Identify which cell holds the provided text, then report its (x, y) central coordinate. 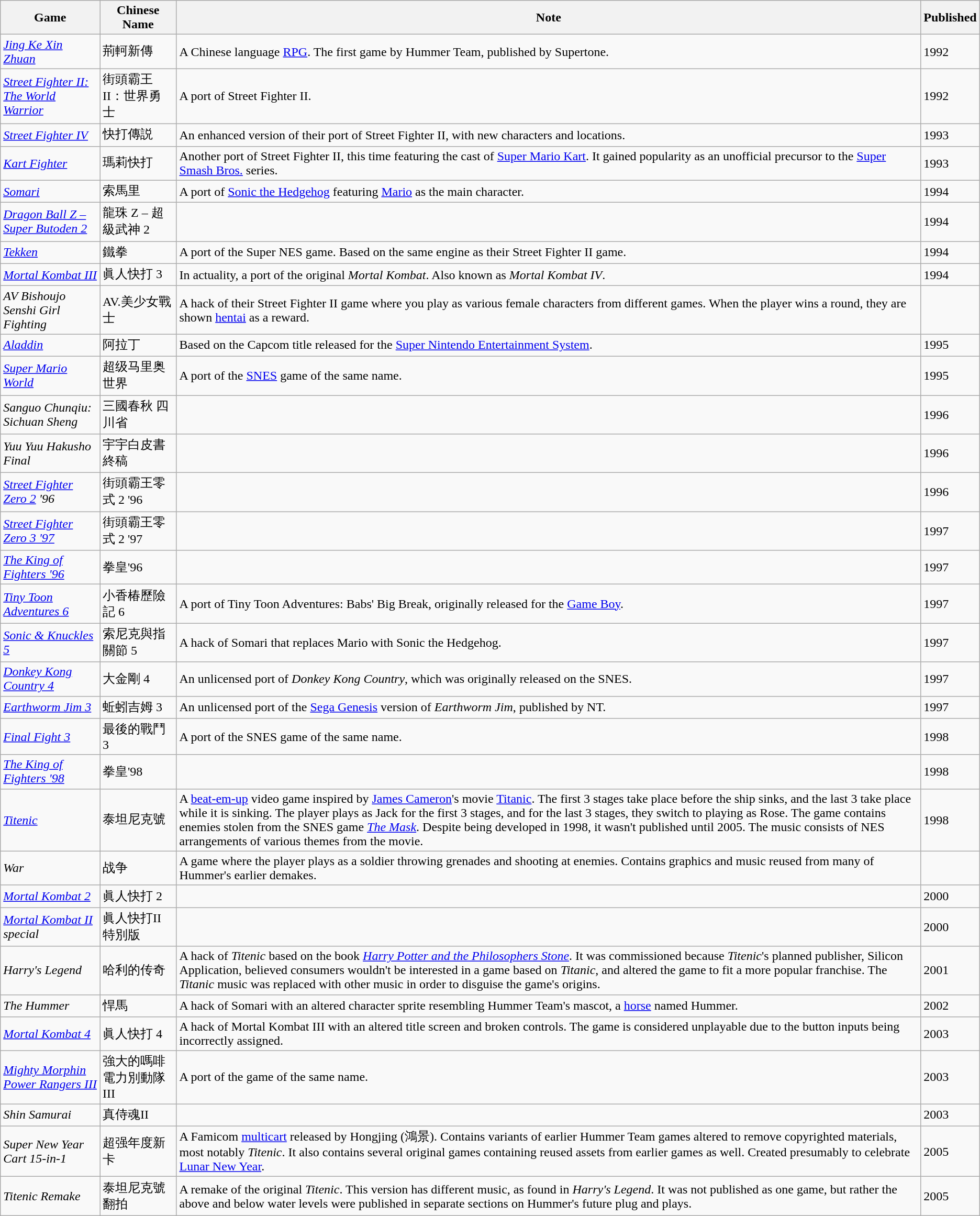
A port of Sonic the Hedgehog featuring Mario as the main character. (549, 192)
2002 (950, 1005)
War (50, 868)
A port of the Super NES game. Based on the same engine as their Street Fighter II game. (549, 252)
Yuu Yuu Hakusho Final (50, 454)
Dragon Ball Z – Super Butoden 2 (50, 222)
拳皇'98 (138, 772)
A port of Tiny Toon Adventures: Babs' Big Break, originally released for the Game Boy. (549, 604)
Chinese Name (138, 18)
A hack of Somari with an altered character sprite resembling Hummer Team's mascot, a horse named Hummer. (549, 1005)
Published (950, 18)
鐵拳 (138, 252)
泰坦尼克號翻拍 (138, 1196)
宇宇白皮書終稿 (138, 454)
超强年度新卡 (138, 1151)
街頭霸王零式 2 '96 (138, 492)
Mortal Kombat III (50, 274)
Harry's Legend (50, 970)
Super New Year Cart 15-in-1 (50, 1151)
AV Bishoujo Senshi Girl Fighting (50, 310)
Mortal Kombat 4 (50, 1034)
Earthworm Jim 3 (50, 707)
強大的嗎啡電力別動隊 III (138, 1078)
An unlicensed port of the Sega Genesis version of Earthworm Jim, published by NT. (549, 707)
街頭霸王 II：世界勇士 (138, 96)
快打傳説 (138, 135)
A Chinese language RPG. The first game by Hummer Team, published by Supertone. (549, 51)
Shin Samurai (50, 1115)
瑪莉快打 (138, 163)
Mortal Kombat 2 (50, 897)
Note (549, 18)
Tiny Toon Adventures 6 (50, 604)
眞人快打II 特別版 (138, 927)
Street Fighter Zero 3 '97 (50, 531)
街頭霸王零式 2 '97 (138, 531)
眞人快打 4 (138, 1034)
Based on the Capcom title released for the Super Nintendo Entertainment System. (549, 346)
Kart Fighter (50, 163)
Somari (50, 192)
In actuality, a port of the original Mortal Kombat. Also known as Mortal Kombat IV. (549, 274)
Street Fighter IV (50, 135)
索尼克與指關節 5 (138, 643)
眞人快打 3 (138, 274)
眞人快打 2 (138, 897)
The King of Fighters '98 (50, 772)
拳皇'96 (138, 568)
Tekken (50, 252)
Mighty Morphin Power Rangers III (50, 1078)
Titenic Remake (50, 1196)
An enhanced version of their port of Street Fighter II, with new characters and locations. (549, 135)
荊軻新傳 (138, 51)
Donkey Kong Country 4 (50, 679)
The King of Fighters '96 (50, 568)
Street Fighter Zero 2 '96 (50, 492)
Final Fight 3 (50, 737)
The Hummer (50, 1005)
悍馬 (138, 1005)
蚯蚓吉姆 3 (138, 707)
Mortal Kombat II special (50, 927)
大金剛 4 (138, 679)
Titenic (50, 820)
Sonic & Knuckles 5 (50, 643)
阿拉丁 (138, 346)
战争 (138, 868)
A port of the game of the same name. (549, 1078)
A port of Street Fighter II. (549, 96)
Aladdin (50, 346)
哈利的传奇 (138, 970)
2001 (950, 970)
龍珠 Z – 超級武神 2 (138, 222)
超级马里奥世界 (138, 375)
Sanguo Chunqiu: Sichuan Sheng (50, 414)
小香椿歷險記 6 (138, 604)
Street Fighter II: The World Warrior (50, 96)
Game (50, 18)
泰坦尼克號 (138, 820)
最後的戰鬥 3 (138, 737)
索馬里 (138, 192)
Jing Ke Xin Zhuan (50, 51)
Super Mario World (50, 375)
三國春秋 四川省 (138, 414)
AV.美少女戰士 (138, 310)
A hack of Somari that replaces Mario with Sonic the Hedgehog. (549, 643)
An unlicensed port of Donkey Kong Country, which was originally released on the SNES. (549, 679)
真侍魂II (138, 1115)
